Return [x, y] of the center of cell containing provided text 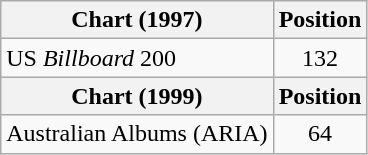
64 [320, 134]
Australian Albums (ARIA) [137, 134]
US Billboard 200 [137, 58]
132 [320, 58]
Chart (1999) [137, 96]
Chart (1997) [137, 20]
